Return (X, Y) of the center of cell containing provided text 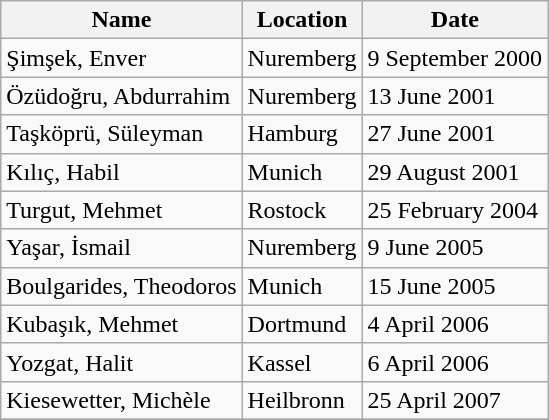
9 June 2005 (455, 248)
Şimşek, Enver (122, 58)
Hamburg (302, 134)
Location (302, 20)
Kubaşık, Mehmet (122, 324)
15 June 2005 (455, 286)
Name (122, 20)
13 June 2001 (455, 96)
25 April 2007 (455, 400)
Kılıç, Habil (122, 172)
Kassel (302, 362)
Taşköprü, Süleyman (122, 134)
Yaşar, İsmail (122, 248)
Yozgat, Halit (122, 362)
Date (455, 20)
6 April 2006 (455, 362)
Heilbronn (302, 400)
9 September 2000 (455, 58)
4 April 2006 (455, 324)
Turgut, Mehmet (122, 210)
Özüdoğru, Abdurrahim (122, 96)
Boulgarides, Theodoros (122, 286)
Dortmund (302, 324)
27 June 2001 (455, 134)
Rostock (302, 210)
29 August 2001 (455, 172)
25 February 2004 (455, 210)
Kiesewetter, Michèle (122, 400)
